Locate the cell with the specified text and output its [x, y] center coordinate. 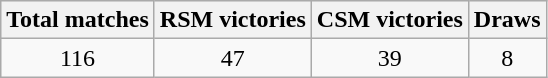
8 [507, 58]
Total matches [78, 20]
39 [390, 58]
116 [78, 58]
CSM victories [390, 20]
47 [232, 58]
RSM victories [232, 20]
Draws [507, 20]
